Capture the cell that displays the provided text and extract its [x, y] central coordinate. 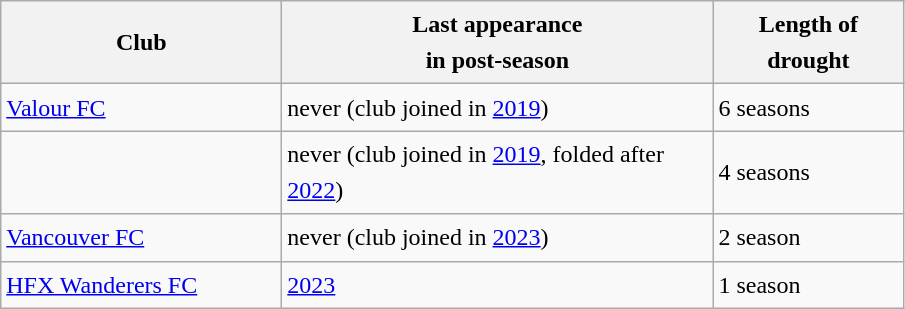
1 season [808, 284]
never (club joined in 2019) [498, 108]
never (club joined in 2019, folded after 2022) [498, 172]
HFX Wanderers FC [142, 284]
2023 [498, 284]
Club [142, 42]
never (club joined in 2023) [498, 238]
Vancouver FC [142, 238]
4 seasons [808, 172]
Length of drought [808, 42]
6 seasons [808, 108]
2 season [808, 238]
Last appearancein post-season [498, 42]
Valour FC [142, 108]
